Search for the cell housing the specified text and yield its [x, y] center coordinate. 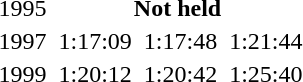
1:17:48 [180, 41]
1:17:09 [95, 41]
